Provide the [x, y] coordinate of the cell's center where the given text is located.  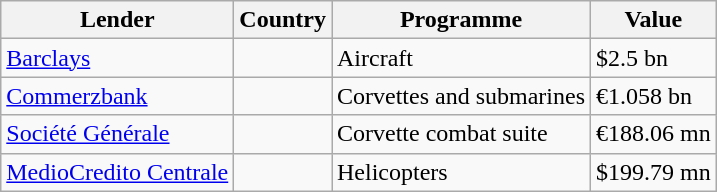
Société Générale [118, 134]
Country [283, 20]
Lender [118, 20]
Programme [462, 20]
Aircraft [462, 58]
$199.79 mn [654, 172]
€1.058 bn [654, 96]
Barclays [118, 58]
Corvettes and submarines [462, 96]
Helicopters [462, 172]
€188.06 mn [654, 134]
$2.5 bn [654, 58]
Corvette combat suite [462, 134]
MedioCredito Centrale [118, 172]
Value [654, 20]
Commerzbank [118, 96]
